Output the [x, y] coordinate of the center of the cell containing the given text.  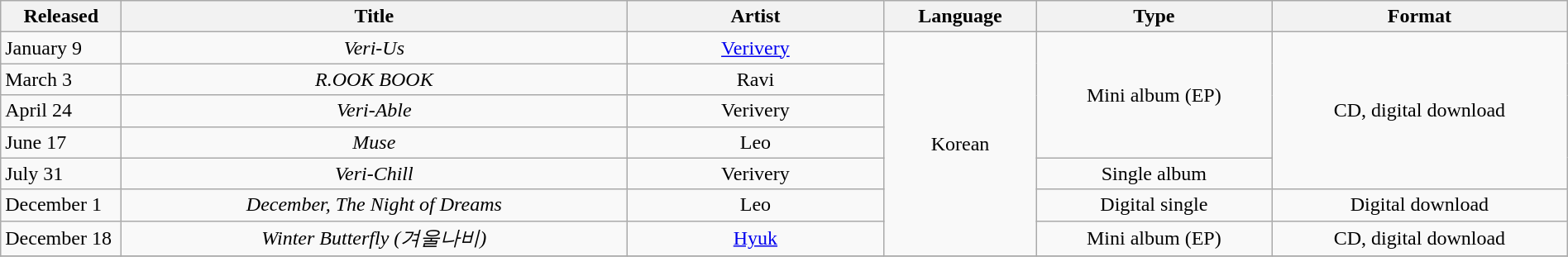
Winter Butterfly (겨울나비) [374, 238]
Single album [1154, 174]
Title [374, 17]
July 31 [61, 174]
Digital single [1154, 205]
Veri-Able [374, 111]
Veri-Chill [374, 174]
R.OOK BOOK [374, 79]
Veri-Us [374, 48]
Korean [960, 144]
Muse [374, 142]
December, The Night of Dreams [374, 205]
June 17 [61, 142]
January 9 [61, 48]
March 3 [61, 79]
Artist [756, 17]
Format [1420, 17]
December 18 [61, 238]
Hyuk [756, 238]
April 24 [61, 111]
Ravi [756, 79]
Type [1154, 17]
December 1 [61, 205]
Released [61, 17]
Language [960, 17]
Digital download [1420, 205]
